Extract the (x, y) coordinate from the center of the cell holding the provided text.  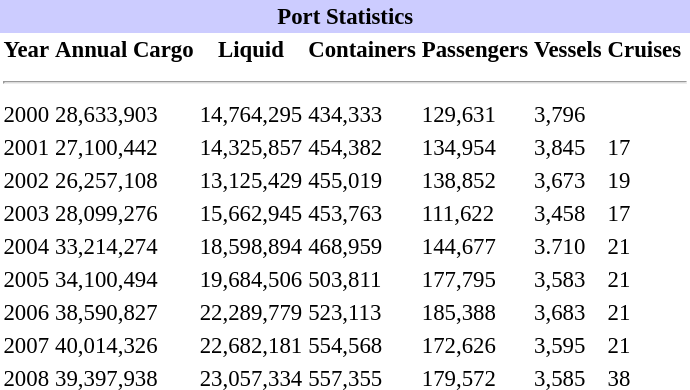
40,014,326 (124, 346)
3.710 (568, 246)
Vessels (568, 50)
434,333 (362, 114)
13,125,429 (252, 180)
28,633,903 (124, 114)
2003 (26, 214)
134,954 (475, 148)
2004 (26, 246)
26,257,108 (124, 180)
3,845 (568, 148)
177,795 (475, 280)
468,959 (362, 246)
503,811 (362, 280)
3,458 (568, 214)
18,598,894 (252, 246)
185,388 (475, 312)
3,583 (568, 280)
523,113 (362, 312)
28,099,276 (124, 214)
27,100,442 (124, 148)
34,100,494 (124, 280)
2002 (26, 180)
Cruises (644, 50)
38,590,827 (124, 312)
455,019 (362, 180)
22,682,181 (252, 346)
111,622 (475, 214)
3,683 (568, 312)
14,325,857 (252, 148)
453,763 (362, 214)
22,289,779 (252, 312)
3,796 (568, 114)
2006 (26, 312)
138,852 (475, 180)
2001 (26, 148)
Year (26, 50)
Liquid (252, 50)
3,595 (568, 346)
2007 (26, 346)
Annual Cargo (124, 50)
14,764,295 (252, 114)
Passengers (475, 50)
19 (644, 180)
129,631 (475, 114)
172,626 (475, 346)
2005 (26, 280)
144,677 (475, 246)
15,662,945 (252, 214)
3,673 (568, 180)
2000 (26, 114)
554,568 (362, 346)
Containers (362, 50)
Port Statistics (345, 16)
33,214,274 (124, 246)
454,382 (362, 148)
19,684,506 (252, 280)
